Locate the cell with the specified text and output its [X, Y] center coordinate. 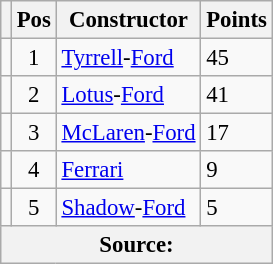
1 [34, 58]
41 [236, 95]
Tyrrell-Ford [128, 58]
17 [236, 133]
Lotus-Ford [128, 95]
Points [236, 20]
Pos [34, 20]
9 [236, 170]
4 [34, 170]
Shadow-Ford [128, 208]
Source: [136, 245]
45 [236, 58]
2 [34, 95]
Ferrari [128, 170]
McLaren-Ford [128, 133]
Constructor [128, 20]
3 [34, 133]
